Locate the cell with the specified text and output its (x, y) center coordinate. 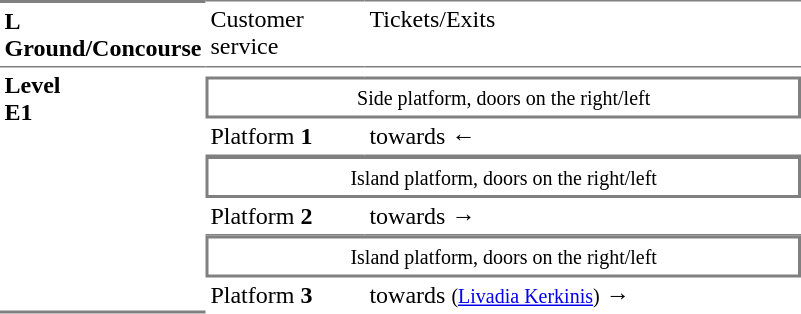
towards (Livadia Kerkinis) → (583, 296)
LevelΕ1 (103, 191)
towards → (583, 217)
Platform 3 (286, 296)
LGround/Concourse (103, 34)
Tickets/Exits (583, 34)
Customer service (286, 34)
towards ← (583, 137)
Platform 2 (286, 217)
Platform 1 (286, 137)
